Capture the cell that displays the provided text and extract its [x, y] central coordinate. 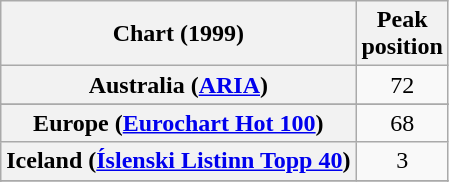
Peakposition [402, 34]
Chart (1999) [178, 34]
Australia (ARIA) [178, 85]
Europe (Eurochart Hot 100) [178, 123]
Iceland (Íslenski Listinn Topp 40) [178, 161]
72 [402, 85]
68 [402, 123]
3 [402, 161]
